From the cell containing the given text, extract its center point as [X, Y] coordinate. 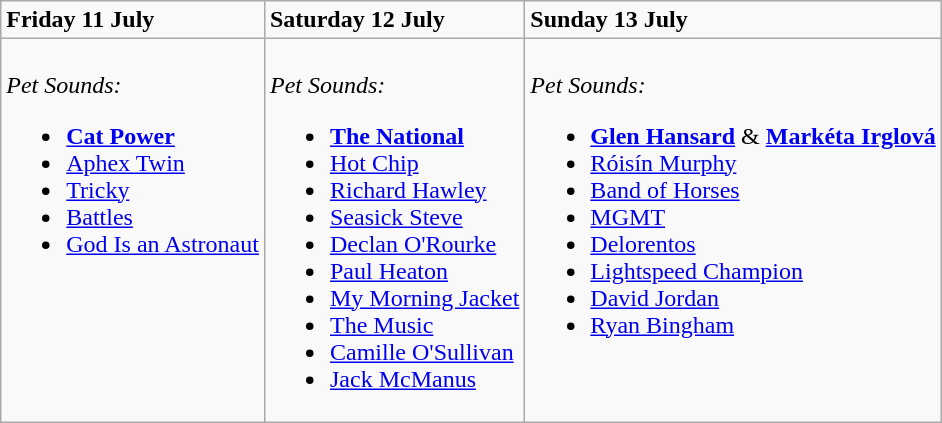
Sunday 13 July [733, 20]
Pet Sounds:The NationalHot ChipRichard HawleySeasick SteveDeclan O'RourkePaul HeatonMy Morning JacketThe MusicCamille O'SullivanJack McManus [394, 230]
Friday 11 July [133, 20]
Pet Sounds:Glen Hansard & Markéta IrglováRóisín MurphyBand of HorsesMGMTDelorentosLightspeed ChampionDavid JordanRyan Bingham [733, 230]
Pet Sounds:Cat PowerAphex TwinTrickyBattlesGod Is an Astronaut [133, 230]
Saturday 12 July [394, 20]
